Return the (X, Y) coordinate for the center point of the cell that contains the specified text.  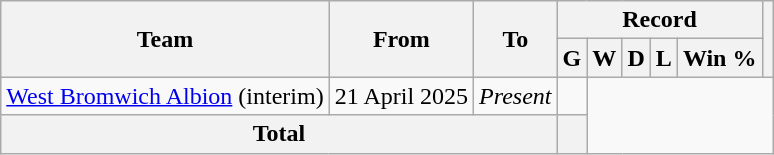
Present (516, 96)
Team (165, 39)
To (516, 39)
Record (660, 20)
L (664, 58)
Total (279, 134)
W (604, 58)
D (636, 58)
West Bromwich Albion (interim) (165, 96)
From (401, 39)
G (572, 58)
Win % (720, 58)
21 April 2025 (401, 96)
